Pinpoint the cell where the given text exists, returning its (x, y) midpoint coordinate. 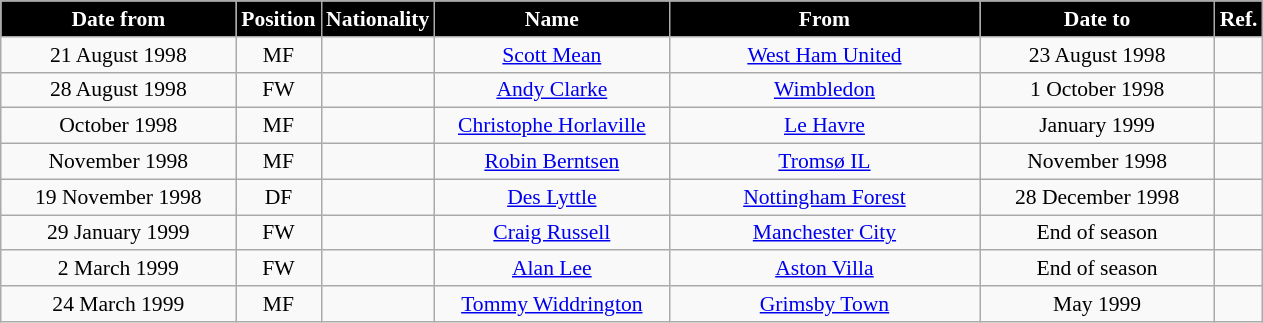
May 1999 (1098, 304)
DF (278, 197)
Name (552, 19)
2 March 1999 (118, 269)
Date from (118, 19)
23 August 1998 (1098, 55)
28 December 1998 (1098, 197)
January 1999 (1098, 126)
Tromsø IL (824, 162)
From (824, 19)
Craig Russell (552, 233)
Scott Mean (552, 55)
Alan Lee (552, 269)
Grimsby Town (824, 304)
19 November 1998 (118, 197)
West Ham United (824, 55)
Andy Clarke (552, 90)
Nationality (378, 19)
Aston Villa (824, 269)
Position (278, 19)
28 August 1998 (118, 90)
Robin Berntsen (552, 162)
Ref. (1239, 19)
Nottingham Forest (824, 197)
1 October 1998 (1098, 90)
October 1998 (118, 126)
Wimbledon (824, 90)
29 January 1999 (118, 233)
Le Havre (824, 126)
Date to (1098, 19)
Christophe Horlaville (552, 126)
Tommy Widdrington (552, 304)
Des Lyttle (552, 197)
21 August 1998 (118, 55)
24 March 1999 (118, 304)
Manchester City (824, 233)
